Search for the cell housing the specified text and yield its [X, Y] center coordinate. 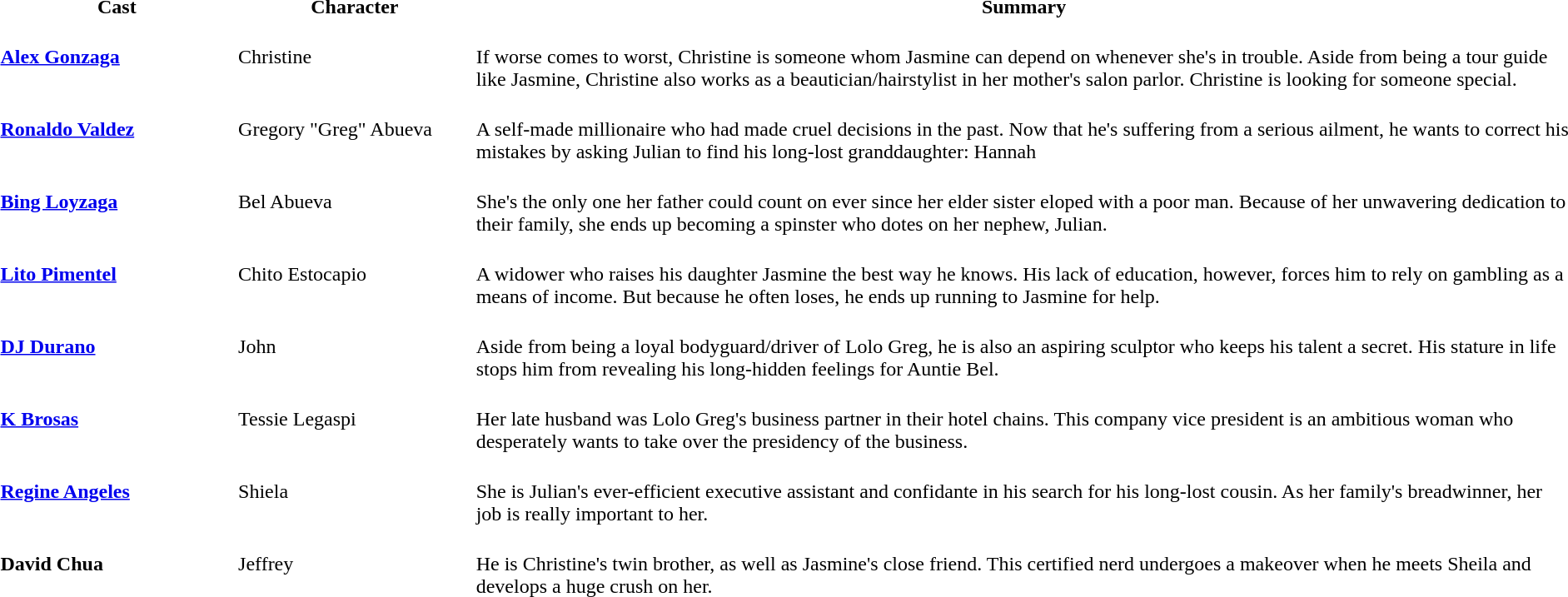
Christine [355, 57]
Shiela [355, 491]
Tessie Legaspi [355, 419]
Chito Estocapio [355, 274]
Bel Abueva [355, 201]
Gregory "Greg" Abueva [355, 129]
John [355, 346]
